Scan for the cell matching the given text and deliver its (x, y) coordinate at center. 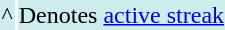
Denotes active streak (121, 15)
^ (7, 15)
